Scan for the cell matching the given text and deliver its (X, Y) coordinate at center. 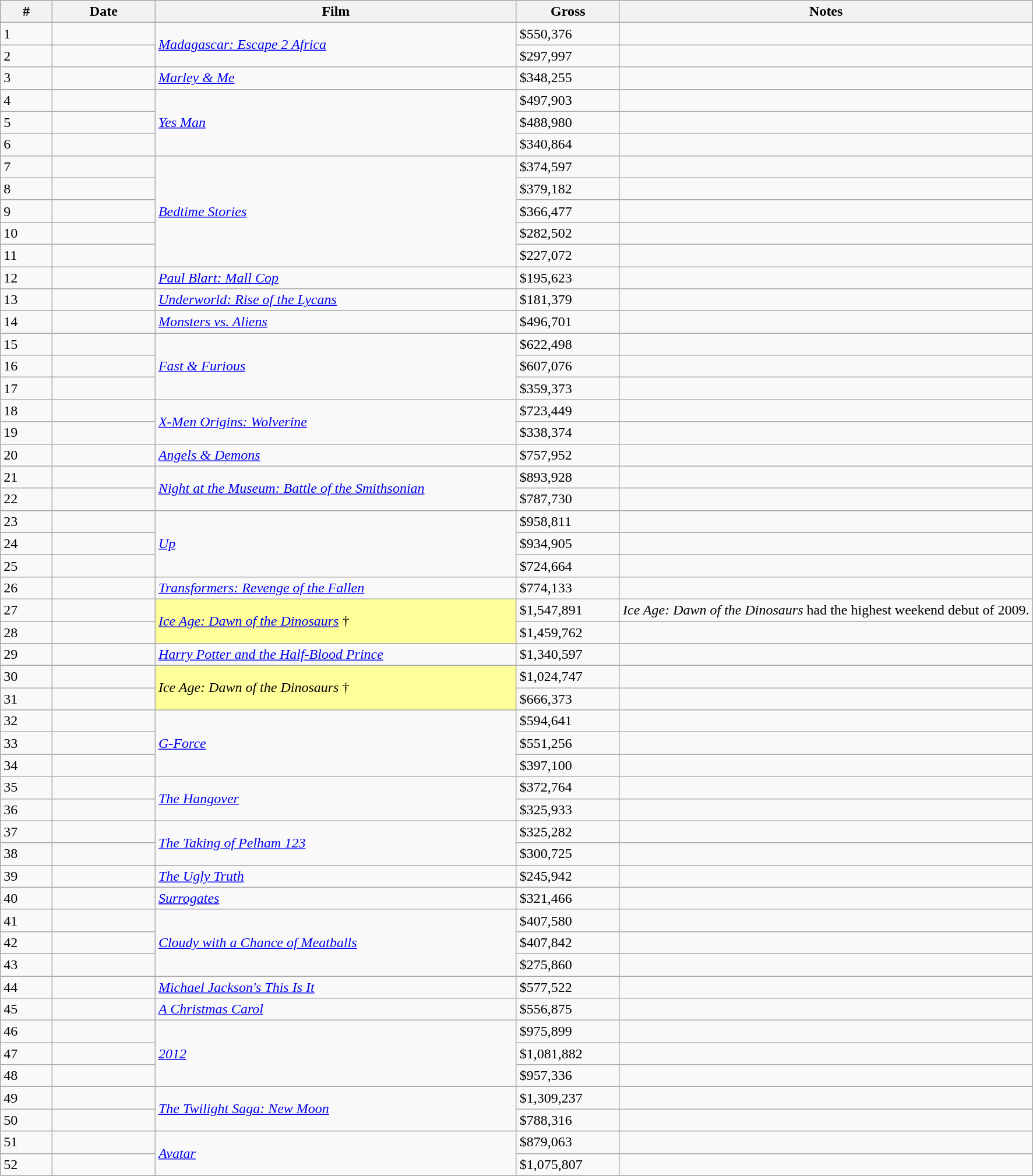
38 (27, 854)
$1,309,237 (567, 1098)
Monsters vs. Aliens (336, 322)
40 (27, 898)
37 (27, 832)
Transformers: Revenge of the Fallen (336, 588)
$1,547,891 (567, 610)
36 (27, 810)
Gross (567, 12)
$300,725 (567, 854)
$551,256 (567, 743)
20 (27, 455)
$275,860 (567, 965)
$379,182 (567, 189)
$757,952 (567, 455)
26 (27, 588)
$325,282 (567, 832)
4 (27, 100)
$282,502 (567, 233)
$1,024,747 (567, 677)
1 (27, 34)
30 (27, 677)
Surrogates (336, 898)
Madagascar: Escape 2 Africa (336, 45)
$607,076 (567, 366)
Film (336, 12)
$340,864 (567, 144)
A Christmas Carol (336, 1009)
34 (27, 765)
45 (27, 1009)
$321,466 (567, 898)
49 (27, 1098)
7 (27, 167)
10 (27, 233)
Avatar (336, 1153)
8 (27, 189)
$666,373 (567, 699)
$1,081,882 (567, 1054)
48 (27, 1076)
50 (27, 1120)
Ice Age: Dawn of the Dinosaurs had the highest weekend debut of 2009. (826, 610)
Bedtime Stories (336, 211)
28 (27, 632)
The Taking of Pelham 123 (336, 843)
51 (27, 1142)
19 (27, 433)
$550,376 (567, 34)
23 (27, 521)
$1,075,807 (567, 1164)
16 (27, 366)
42 (27, 942)
Yes Man (336, 122)
29 (27, 655)
$622,498 (567, 344)
$957,336 (567, 1076)
Notes (826, 12)
$181,379 (567, 300)
47 (27, 1054)
$325,933 (567, 810)
3 (27, 78)
$556,875 (567, 1009)
35 (27, 787)
$975,899 (567, 1032)
$297,997 (567, 56)
Angels & Demons (336, 455)
25 (27, 566)
$879,063 (567, 1142)
9 (27, 211)
$496,701 (567, 322)
$723,449 (567, 411)
39 (27, 876)
18 (27, 411)
12 (27, 278)
11 (27, 255)
$338,374 (567, 433)
44 (27, 987)
15 (27, 344)
$366,477 (567, 211)
$497,903 (567, 100)
$893,928 (567, 477)
Date (104, 12)
$774,133 (567, 588)
$594,641 (567, 721)
2 (27, 56)
14 (27, 322)
Marley & Me (336, 78)
Up (336, 543)
13 (27, 300)
$577,522 (567, 987)
$372,764 (567, 787)
22 (27, 499)
$227,072 (567, 255)
2012 (336, 1054)
$407,580 (567, 920)
Fast & Furious (336, 366)
G-Force (336, 743)
$1,459,762 (567, 632)
Cloudy with a Chance of Meatballs (336, 942)
24 (27, 543)
The Twilight Saga: New Moon (336, 1109)
21 (27, 477)
The Ugly Truth (336, 876)
X-Men Origins: Wolverine (336, 422)
52 (27, 1164)
Underworld: Rise of the Lycans (336, 300)
$245,942 (567, 876)
Michael Jackson's This Is It (336, 987)
5 (27, 122)
33 (27, 743)
$724,664 (567, 566)
$787,730 (567, 499)
46 (27, 1032)
$397,100 (567, 765)
$195,623 (567, 278)
27 (27, 610)
41 (27, 920)
$374,597 (567, 167)
Night at the Museum: Battle of the Smithsonian (336, 488)
$934,905 (567, 543)
6 (27, 144)
32 (27, 721)
$1,340,597 (567, 655)
Harry Potter and the Half-Blood Prince (336, 655)
$348,255 (567, 78)
$359,373 (567, 389)
# (27, 12)
Paul Blart: Mall Cop (336, 278)
$407,842 (567, 942)
17 (27, 389)
43 (27, 965)
The Hangover (336, 799)
$958,811 (567, 521)
$788,316 (567, 1120)
31 (27, 699)
$488,980 (567, 122)
